Scan for the cell matching the given text and deliver its (X, Y) coordinate at center. 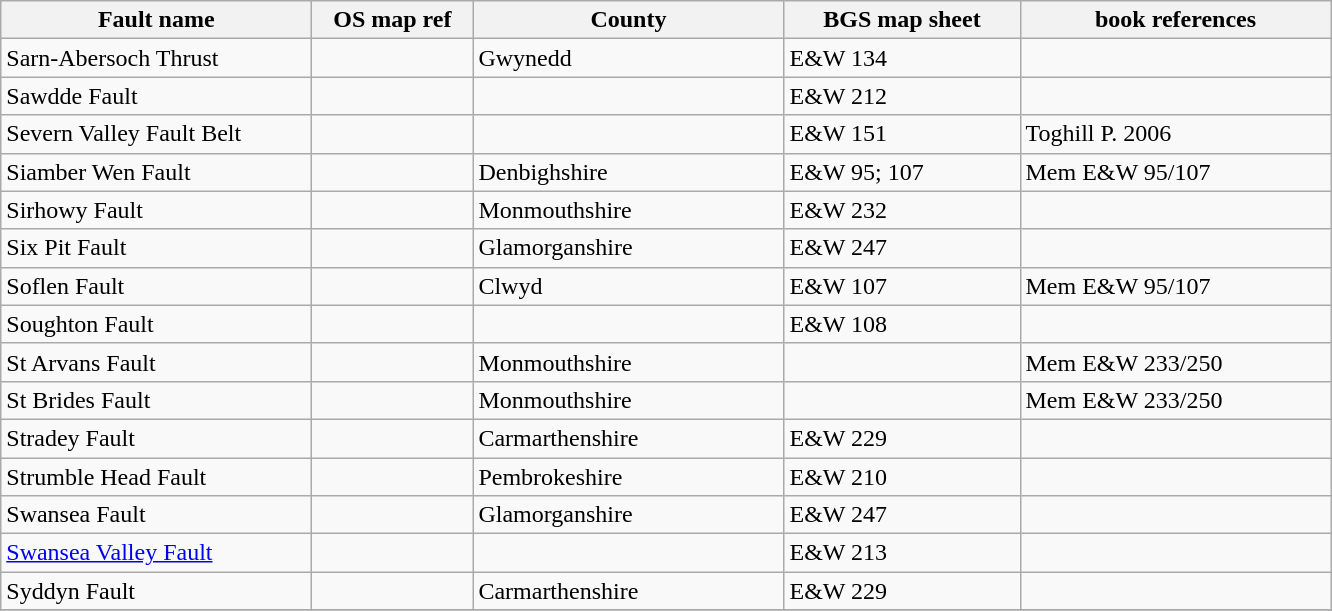
E&W 232 (902, 210)
Sarn-Abersoch Thrust (156, 58)
Swansea Valley Fault (156, 553)
St Arvans Fault (156, 362)
Stradey Fault (156, 438)
Syddyn Fault (156, 591)
St Brides Fault (156, 400)
Siamber Wen Fault (156, 172)
Swansea Fault (156, 515)
Fault name (156, 20)
E&W 134 (902, 58)
Gwynedd (628, 58)
Sawdde Fault (156, 96)
E&W 108 (902, 324)
Severn Valley Fault Belt (156, 134)
Clwyd (628, 286)
E&W 107 (902, 286)
E&W 210 (902, 477)
book references (1176, 20)
OS map ref (392, 20)
Toghill P. 2006 (1176, 134)
Six Pit Fault (156, 248)
Soughton Fault (156, 324)
Strumble Head Fault (156, 477)
Denbighshire (628, 172)
Pembrokeshire (628, 477)
E&W 213 (902, 553)
County (628, 20)
E&W 95; 107 (902, 172)
E&W 151 (902, 134)
Soflen Fault (156, 286)
Sirhowy Fault (156, 210)
E&W 212 (902, 96)
BGS map sheet (902, 20)
